Locate the cell with the specified text and output its (x, y) center coordinate. 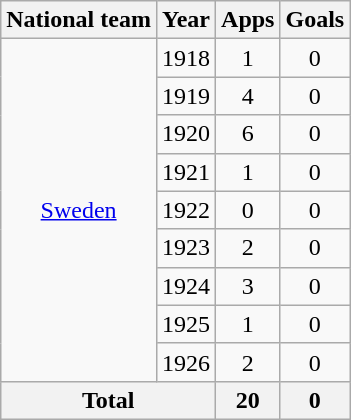
6 (248, 134)
1921 (186, 172)
Goals (315, 20)
National team (79, 20)
3 (248, 286)
1918 (186, 58)
1922 (186, 210)
4 (248, 96)
1923 (186, 248)
Sweden (79, 210)
Year (186, 20)
1920 (186, 134)
1925 (186, 324)
1924 (186, 286)
Apps (248, 20)
1919 (186, 96)
Total (108, 400)
20 (248, 400)
1926 (186, 362)
